Provide the (x, y) coordinate of the cell's center where the given text is located.  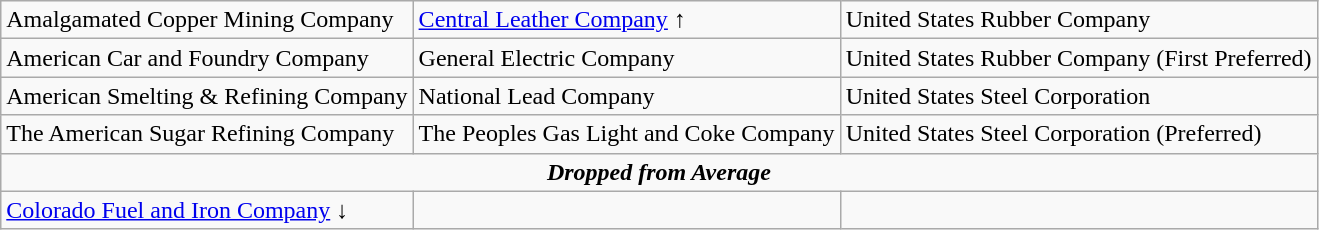
United States Steel Corporation (Preferred) (1078, 134)
American Smelting & Refining Company (207, 96)
The American Sugar Refining Company (207, 134)
United States Rubber Company (First Preferred) (1078, 58)
United States Rubber Company (1078, 20)
Amalgamated Copper Mining Company (207, 20)
Central Leather Company ↑ (626, 20)
Colorado Fuel and Iron Company ↓ (207, 210)
The Peoples Gas Light and Coke Company (626, 134)
Dropped from Average (659, 172)
United States Steel Corporation (1078, 96)
General Electric Company (626, 58)
National Lead Company (626, 96)
American Car and Foundry Company (207, 58)
